Pinpoint the cell where the given text exists, returning its [X, Y] midpoint coordinate. 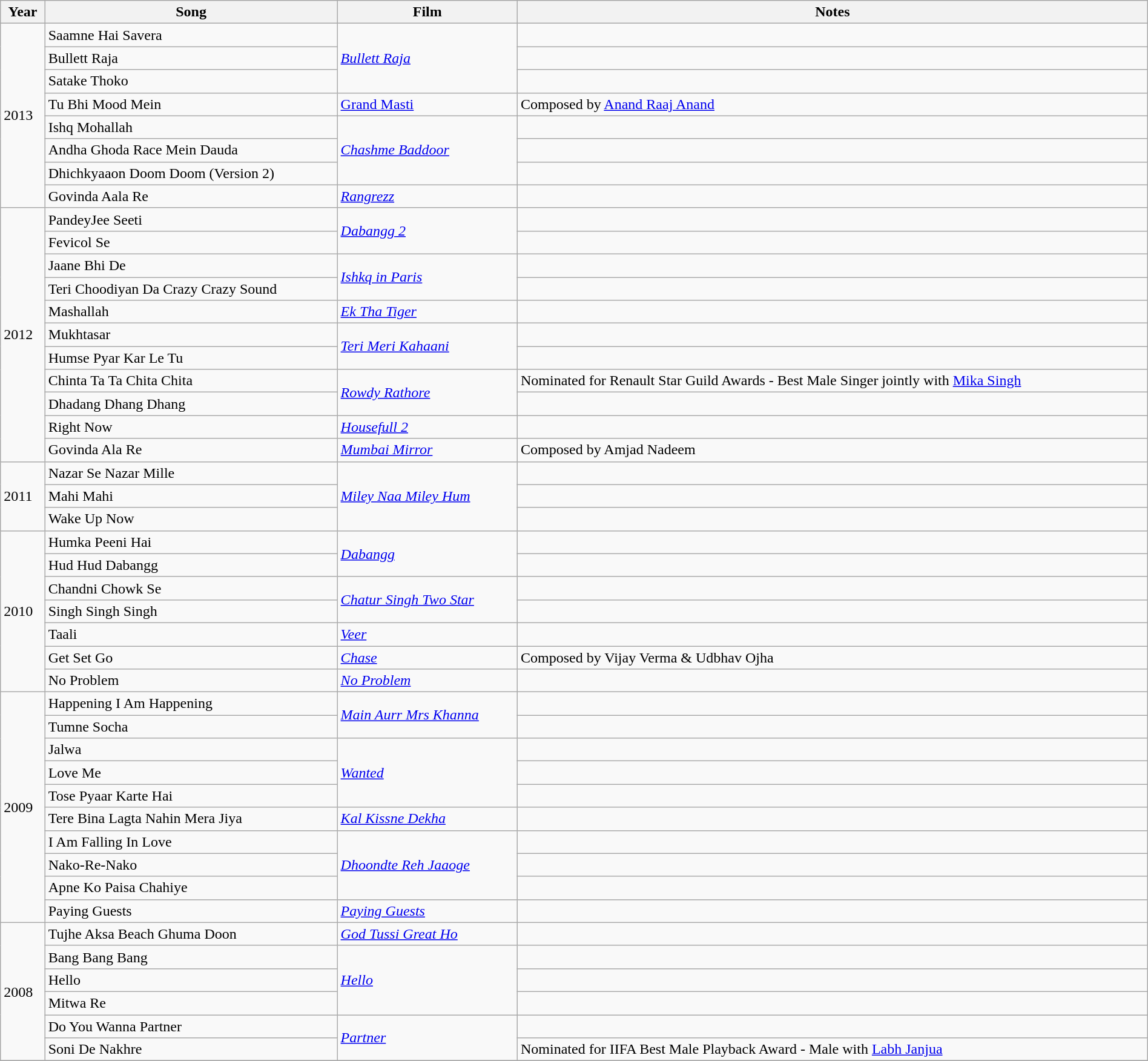
Nazar Se Nazar Mille [191, 473]
Dabangg 2 [427, 231]
Nako-Re-Nako [191, 865]
Nominated for Renault Star Guild Awards - Best Male Singer jointly with Mika Singh [832, 381]
2010 [23, 611]
Chinta Ta Ta Chita Chita [191, 381]
Miley Naa Miley Hum [427, 496]
God Tussi Great Ho [427, 934]
Veer [427, 634]
Jaane Bhi De [191, 265]
Partner [427, 1038]
Housefull 2 [427, 427]
Fevicol Se [191, 242]
Tujhe Aksa Beach Ghuma Doon [191, 934]
Kal Kissne Dekha [427, 819]
Grand Masti [427, 104]
Wanted [427, 773]
Main Aurr Mrs Khanna [427, 715]
Composed by Amjad Nadeem [832, 450]
Ishq Mohallah [191, 127]
Dhoondte Reh Jaaoge [427, 865]
Dhadang Dhang Dhang [191, 404]
2013 [23, 116]
Apne Ko Paisa Chahiye [191, 888]
Song [191, 12]
Jalwa [191, 750]
Happening I Am Happening [191, 704]
Taali [191, 634]
Satake Thoko [191, 81]
Andha Ghoda Race Mein Dauda [191, 150]
Ek Tha Tiger [427, 312]
2009 [23, 808]
Right Now [191, 427]
I Am Falling In Love [191, 842]
2012 [23, 334]
Mitwa Re [191, 1003]
Teri Meri Kahaani [427, 346]
Soni De Nakhre [191, 1049]
Film [427, 12]
Govinda Ala Re [191, 450]
Dabangg [427, 554]
Teri Choodiyan Da Crazy Crazy Sound [191, 289]
PandeyJee Seeti [191, 219]
Mashallah [191, 312]
Bang Bang Bang [191, 957]
Singh Singh Singh [191, 611]
Year [23, 12]
Get Set Go [191, 657]
Mukhtasar [191, 335]
Humse Pyar Kar Le Tu [191, 358]
Rangrezz [427, 196]
Tere Bina Lagta Nahin Mera Jiya [191, 819]
Saamne Hai Savera [191, 35]
Hud Hud Dabangg [191, 565]
Mahi Mahi [191, 496]
2011 [23, 496]
Chashme Baddoor [427, 150]
2008 [23, 991]
Dhichkyaaon Doom Doom (Version 2) [191, 173]
Love Me [191, 773]
Chandni Chowk Se [191, 588]
Govinda Aala Re [191, 196]
Tu Bhi Mood Mein [191, 104]
Chase [427, 657]
Tumne Socha [191, 727]
Composed by Vijay Verma & Udbhav Ojha [832, 657]
Composed by Anand Raaj Anand [832, 104]
Ishkq in Paris [427, 277]
Mumbai Mirror [427, 450]
Chatur Singh Two Star [427, 600]
Notes [832, 12]
Humka Peeni Hai [191, 542]
Do You Wanna Partner [191, 1026]
Wake Up Now [191, 519]
Nominated for IIFA Best Male Playback Award - Male with Labh Janjua [832, 1049]
Tose Pyaar Karte Hai [191, 796]
Rowdy Rathore [427, 392]
